Detect which cell encompasses the target text, then output its [X, Y] center coordinate. 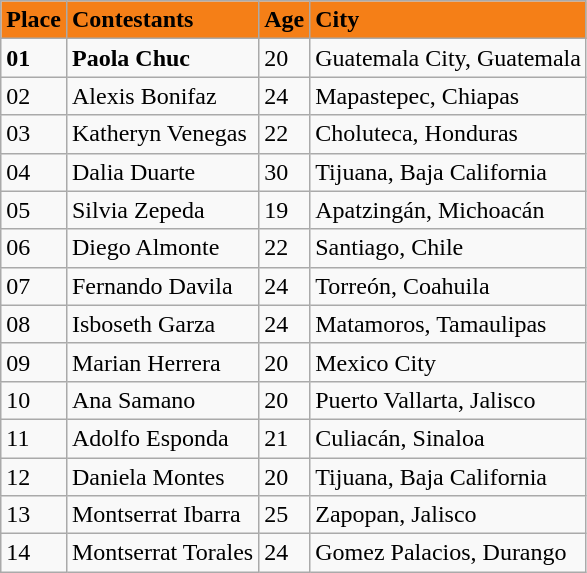
06 [34, 248]
14 [34, 553]
Contestants [162, 20]
01 [34, 58]
Matamoros, Tamaulipas [448, 324]
Culiacán, Sinaloa [448, 438]
Mapastepec, Chiapas [448, 96]
19 [284, 210]
Choluteca, Honduras [448, 134]
Mexico City [448, 362]
Ana Samano [162, 400]
21 [284, 438]
10 [34, 400]
Marian Herrera [162, 362]
Apatzingán, Michoacán [448, 210]
Place [34, 20]
City [448, 20]
Isboseth Garza [162, 324]
Gomez Palacios, Durango [448, 553]
Torreón, Coahuila [448, 286]
05 [34, 210]
02 [34, 96]
07 [34, 286]
03 [34, 134]
Santiago, Chile [448, 248]
04 [34, 172]
30 [284, 172]
Fernando Davila [162, 286]
Silvia Zepeda [162, 210]
Age [284, 20]
Paola Chuc [162, 58]
12 [34, 477]
Montserrat Ibarra [162, 515]
11 [34, 438]
Adolfo Esponda [162, 438]
Katheryn Venegas [162, 134]
13 [34, 515]
Zapopan, Jalisco [448, 515]
08 [34, 324]
Alexis Bonifaz [162, 96]
09 [34, 362]
Montserrat Torales [162, 553]
25 [284, 515]
Dalia Duarte [162, 172]
Guatemala City, Guatemala [448, 58]
Diego Almonte [162, 248]
Puerto Vallarta, Jalisco [448, 400]
Daniela Montes [162, 477]
